Scan for the cell matching the given text and deliver its (X, Y) coordinate at center. 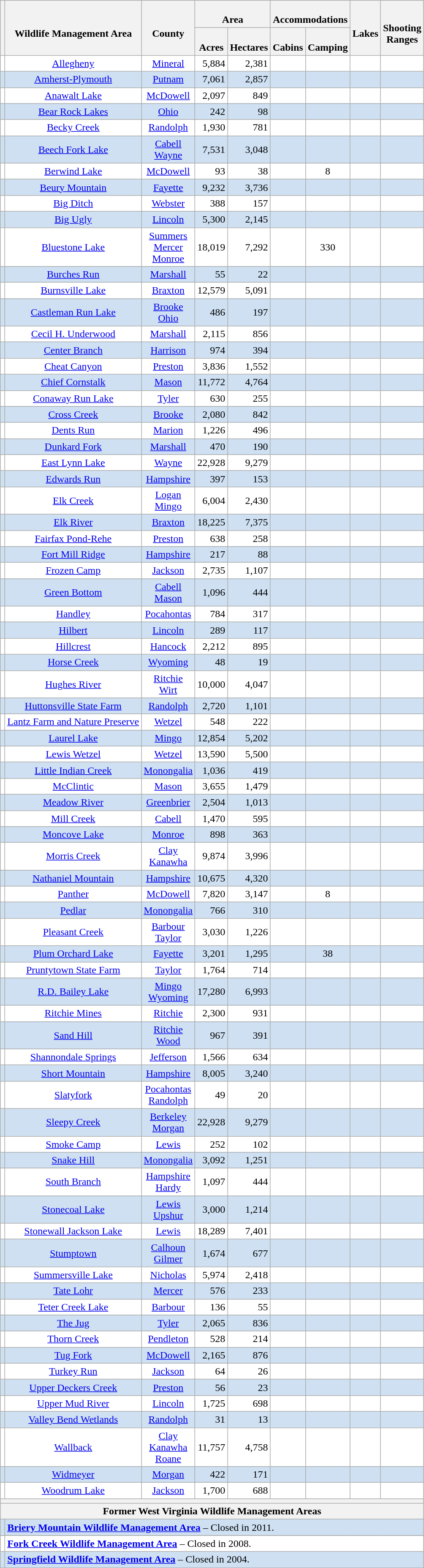
Webster (168, 203)
7,061 (211, 79)
12,854 (211, 738)
11,772 (211, 382)
Pruntytown State Farm (73, 970)
2,165 (211, 1355)
4,764 (249, 382)
Turkey Run (73, 1371)
Ohio (168, 112)
Stumptown (73, 1253)
Mill Creek (73, 818)
Little Indian Creek (73, 770)
4,320 (249, 878)
1,479 (249, 786)
Monroe (168, 835)
Horse Creek (73, 662)
876 (249, 1355)
18,225 (211, 522)
88 (249, 555)
Smoke Camp (73, 1144)
5,500 (249, 754)
Stonecoal Lake (73, 1210)
2,097 (211, 95)
Briery Mountain Wildlife Management Area – Closed in 2011. (215, 1527)
Pleasant Creek (73, 932)
South Branch (73, 1182)
4,047 (249, 684)
Pocahontas (168, 614)
Former West Virginia Wildlife Management Areas (212, 1511)
157 (249, 203)
1,214 (249, 1210)
117 (249, 630)
1,107 (249, 571)
19 (249, 662)
3,655 (211, 786)
6,993 (249, 992)
677 (249, 1253)
Hughes River (73, 684)
Acres (211, 41)
576 (211, 1291)
638 (211, 539)
Frozen Camp (73, 571)
Laurel Lake (73, 738)
1,674 (211, 1253)
217 (211, 555)
Upper Deckers Creek (73, 1387)
7,375 (249, 522)
Bear Rock Lakes (73, 112)
190 (249, 446)
Taylor (168, 970)
Ritchie Mines (73, 1013)
2,857 (249, 79)
3,736 (249, 187)
197 (249, 313)
Wyoming (168, 662)
ShootingRanges (402, 28)
7,292 (249, 247)
242 (211, 112)
RitchieWood (168, 1035)
Summersville Lake (73, 1275)
Cheat Canyon (73, 366)
7,401 (249, 1231)
23 (249, 1387)
Greenbrier (168, 802)
Fort Mill Ridge (73, 555)
2,418 (249, 1275)
Lakes (365, 28)
Big Ugly (73, 219)
766 (211, 910)
Hectares (249, 41)
528 (211, 1339)
136 (211, 1307)
LoganMingo (168, 500)
630 (211, 398)
R.D. Bailey Lake (73, 992)
3,201 (211, 954)
2,080 (211, 414)
Barbour (168, 1307)
Plum Orchard Lake (73, 954)
486 (211, 313)
967 (211, 1035)
LewisUpshur (168, 1210)
3,048 (249, 150)
Springfield Wildlife Management Area – Closed in 2004. (215, 1560)
Harrison (168, 350)
Morris Creek (73, 857)
MingoWyoming (168, 992)
3,092 (211, 1160)
Stonewall Jackson Lake (73, 1231)
31 (211, 1419)
Wayne (168, 463)
Castleman Run Lake (73, 313)
595 (249, 818)
836 (249, 1323)
12,579 (211, 291)
Dunkard Fork (73, 446)
Teter Creek Lake (73, 1307)
171 (249, 1475)
2,430 (249, 500)
856 (249, 334)
BerkeleyMorgan (168, 1122)
East Lynn Lake (73, 463)
Sand Hill (73, 1035)
102 (249, 1144)
2,065 (211, 1323)
3,996 (249, 857)
98 (249, 112)
Area (233, 14)
Cecil H. Underwood (73, 334)
849 (249, 95)
974 (211, 350)
214 (249, 1339)
470 (211, 446)
5,974 (211, 1275)
781 (249, 128)
842 (249, 414)
Wallback (73, 1447)
Sleepy Creek (73, 1122)
Thorn Creek (73, 1339)
784 (211, 614)
1,295 (249, 954)
Shannondale Springs (73, 1057)
ClayKanawhaRoane (168, 1447)
2,735 (211, 571)
289 (211, 630)
Camping (328, 41)
93 (211, 171)
1,013 (249, 802)
64 (211, 1371)
Nicholas (168, 1275)
Beech Fork Lake (73, 150)
422 (211, 1475)
255 (249, 398)
2,300 (211, 1013)
3,147 (249, 894)
548 (211, 722)
SummersMercerMonroe (168, 247)
5,884 (211, 63)
688 (249, 1491)
Handley (73, 614)
5,202 (249, 738)
1,566 (211, 1057)
2,381 (249, 63)
Short Mountain (73, 1073)
153 (249, 479)
Conaway Run Lake (73, 398)
RitchieWirt (168, 684)
4,758 (249, 1447)
Moncove Lake (73, 835)
6,004 (211, 500)
419 (249, 770)
Elk River (73, 522)
Hancock (168, 646)
17,280 (211, 992)
Cross Creek (73, 414)
Wildlife Management Area (73, 28)
895 (249, 646)
Elk Creek (73, 500)
5,300 (211, 219)
1,552 (249, 366)
Marion (168, 430)
Dents Run (73, 430)
634 (249, 1057)
363 (249, 835)
ClayKanawha (168, 857)
Nathaniel Mountain (73, 878)
394 (249, 350)
252 (211, 1144)
2,720 (211, 706)
Fork Creek Wildlife Management Area – Closed in 2008. (215, 1543)
Valley Bend Wetlands (73, 1419)
3,000 (211, 1210)
1,097 (211, 1182)
Mercer (168, 1291)
Fairfax Pond-Rehe (73, 539)
233 (249, 1291)
CabellWayne (168, 150)
Beury Mountain (73, 187)
317 (249, 614)
Mineral (168, 63)
330 (328, 247)
Slatyfork (73, 1095)
Lantz Farm and Nature Preserve (73, 722)
397 (211, 479)
Panther (73, 894)
20 (249, 1095)
Becky Creek (73, 128)
56 (211, 1387)
698 (249, 1403)
3,836 (211, 366)
Lewis Wetzel (73, 754)
Jefferson (168, 1057)
Ritchie (168, 1013)
310 (249, 910)
Berwind Lake (73, 171)
Meadow River (73, 802)
1,251 (249, 1160)
11,757 (211, 1447)
26 (249, 1371)
714 (249, 970)
CabellMason (168, 592)
18,019 (211, 247)
9,874 (211, 857)
931 (249, 1013)
Pedlar (73, 910)
Green Bottom (73, 592)
Chief Cornstalk (73, 382)
Mingo (168, 738)
Center Branch (73, 350)
Burnsville Lake (73, 291)
1,096 (211, 592)
49 (211, 1095)
PocahontasRandolph (168, 1095)
13 (249, 1419)
Woodrum Lake (73, 1491)
County (168, 28)
1,470 (211, 818)
258 (249, 539)
496 (249, 430)
Burches Run (73, 275)
Pendleton (168, 1339)
48 (211, 662)
2,145 (249, 219)
22 (249, 275)
Upper Mud River (73, 1403)
1,764 (211, 970)
2,212 (211, 646)
3,240 (249, 1073)
10,675 (211, 878)
8,005 (211, 1073)
Anawalt Lake (73, 95)
Big Ditch (73, 203)
898 (211, 835)
1,101 (249, 706)
Edwards Run (73, 479)
Huttonsville State Farm (73, 706)
Widmeyer (73, 1475)
The Jug (73, 1323)
391 (249, 1035)
2,115 (211, 334)
1,725 (211, 1403)
McClintic (73, 786)
Hillcrest (73, 646)
10,000 (211, 684)
222 (249, 722)
Tate Lohr (73, 1291)
Tug Fork (73, 1355)
Morgan (168, 1475)
Putnam (168, 79)
Accommodations (310, 14)
Cabins (288, 41)
18,289 (211, 1231)
Hilbert (73, 630)
13,590 (211, 754)
1,036 (211, 770)
Amherst-Plymouth (73, 79)
388 (211, 203)
Allegheny (73, 63)
9,232 (211, 187)
Brooke (168, 414)
Snake Hill (73, 1160)
1,700 (211, 1491)
1,930 (211, 128)
Cabell (168, 818)
7,531 (211, 150)
5,091 (249, 291)
BarbourTaylor (168, 932)
Bluestone Lake (73, 247)
3,030 (211, 932)
CalhounGilmer (168, 1253)
2,504 (211, 802)
BrookeOhio (168, 313)
HampshireHardy (168, 1182)
7,820 (211, 894)
